Pinpoint the cell where the given text exists, returning its [x, y] midpoint coordinate. 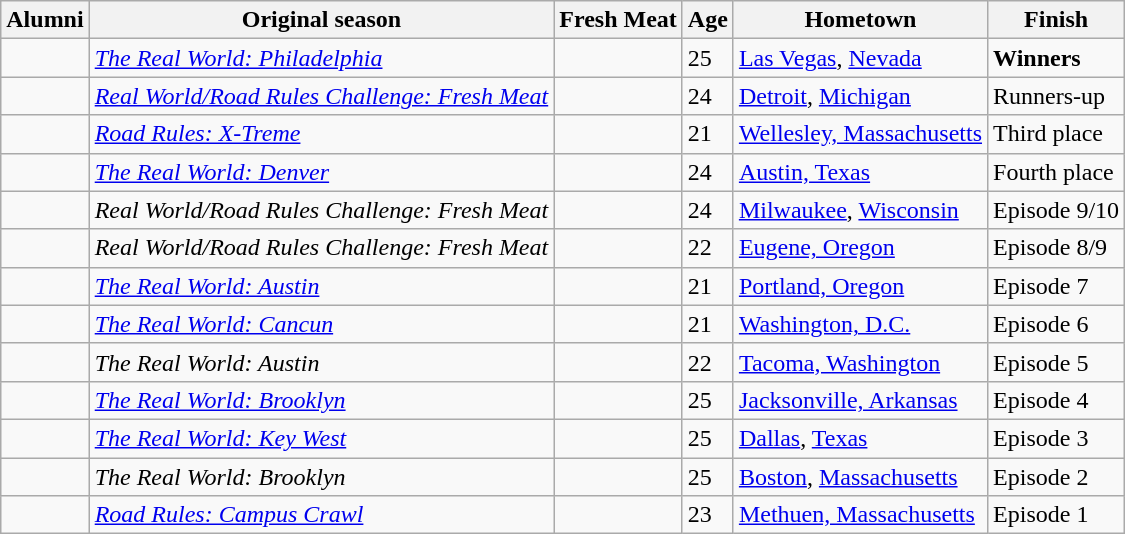
Road Rules: Campus Crawl [322, 515]
The Real World: Philadelphia [322, 58]
Fresh Meat [618, 20]
Episode 3 [1056, 438]
Fourth place [1056, 172]
Wellesley, Massachusetts [860, 134]
Episode 5 [1056, 362]
Jacksonville, Arkansas [860, 400]
Austin, Texas [860, 172]
Third place [1056, 134]
Winners [1056, 58]
Age [708, 20]
Episode 2 [1056, 477]
Original season [322, 20]
Portland, Oregon [860, 286]
Hometown [860, 20]
Milwaukee, Wisconsin [860, 210]
Episode 4 [1056, 400]
Detroit, Michigan [860, 96]
Episode 1 [1056, 515]
The Real World: Denver [322, 172]
Episode 6 [1056, 324]
Dallas, Texas [860, 438]
Eugene, Oregon [860, 248]
Episode 9/10 [1056, 210]
23 [708, 515]
Runners-up [1056, 96]
The Real World: Cancun [322, 324]
Finish [1056, 20]
Methuen, Massachusetts [860, 515]
Alumni [45, 20]
Episode 8/9 [1056, 248]
Episode 7 [1056, 286]
Las Vegas, Nevada [860, 58]
Road Rules: X-Treme [322, 134]
Boston, Massachusetts [860, 477]
Tacoma, Washington [860, 362]
The Real World: Key West [322, 438]
Washington, D.C. [860, 324]
